Return (x, y) of the center of cell containing provided text 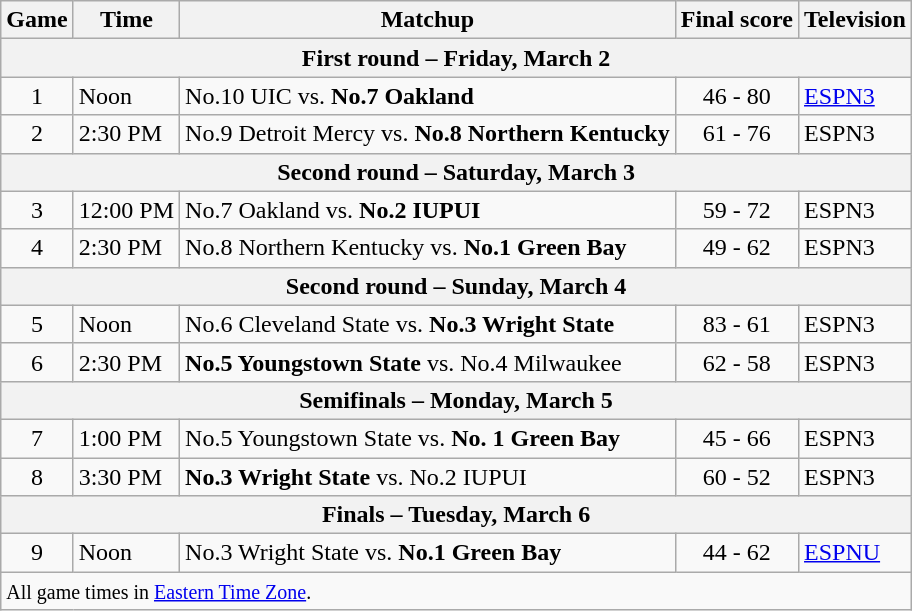
ESPNU (856, 553)
6 (37, 362)
46 - 80 (736, 96)
12:00 PM (126, 210)
45 - 66 (736, 438)
Finals – Tuesday, March 6 (456, 515)
No.9 Detroit Mercy vs. No.8 Northern Kentucky (428, 134)
No.3 Wright State vs. No.1 Green Bay (428, 553)
No.8 Northern Kentucky vs. No.1 Green Bay (428, 248)
3:30 PM (126, 477)
9 (37, 553)
No.5 Youngstown State vs. No.4 Milwaukee (428, 362)
60 - 52 (736, 477)
No.7 Oakland vs. No.2 IUPUI (428, 210)
8 (37, 477)
No.3 Wright State vs. No.2 IUPUI (428, 477)
49 - 62 (736, 248)
First round – Friday, March 2 (456, 58)
61 - 76 (736, 134)
Final score (736, 20)
Television (856, 20)
No.5 Youngstown State vs. No. 1 Green Bay (428, 438)
Semifinals – Monday, March 5 (456, 400)
3 (37, 210)
1 (37, 96)
7 (37, 438)
Matchup (428, 20)
All game times in Eastern Time Zone. (456, 591)
5 (37, 324)
4 (37, 248)
1:00 PM (126, 438)
No.10 UIC vs. No.7 Oakland (428, 96)
Game (37, 20)
Time (126, 20)
Second round – Saturday, March 3 (456, 172)
62 - 58 (736, 362)
83 - 61 (736, 324)
44 - 62 (736, 553)
59 - 72 (736, 210)
No.6 Cleveland State vs. No.3 Wright State (428, 324)
2 (37, 134)
Second round – Sunday, March 4 (456, 286)
